Detect which cell encompasses the target text, then output its [x, y] center coordinate. 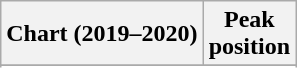
Chart (2019–2020) [102, 34]
Peakposition [249, 34]
